Scan for the cell matching the given text and deliver its (X, Y) coordinate at center. 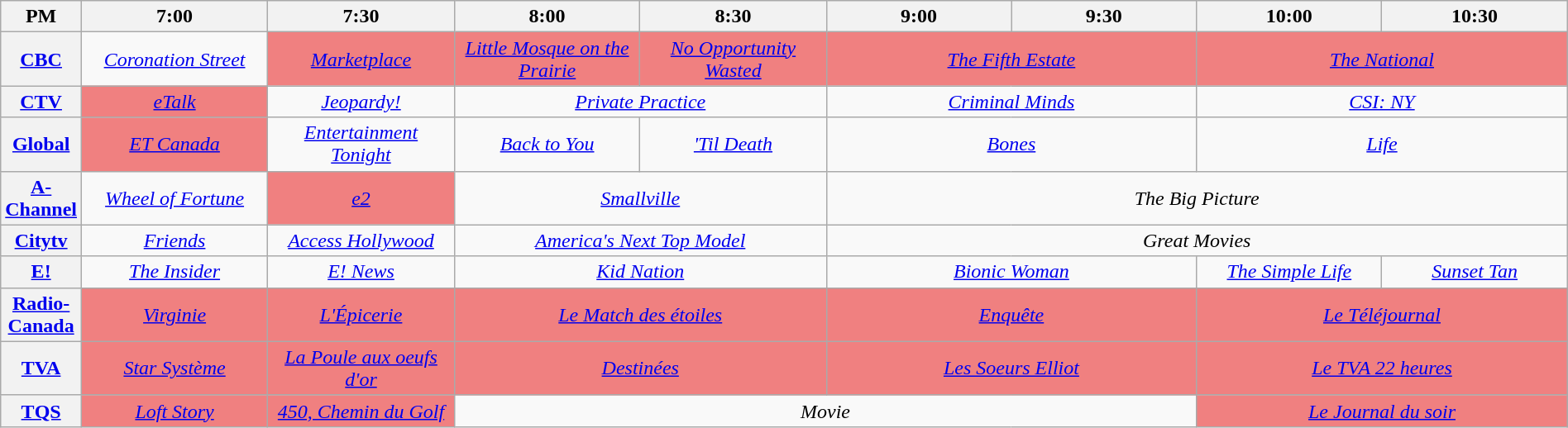
CTV (41, 102)
No Opportunity Wasted (733, 59)
Les Soeurs Elliot (1011, 369)
Jeopardy! (361, 102)
E! (41, 272)
Le Journal du soir (1383, 411)
'Til Death (733, 144)
Sunset Tan (1475, 272)
450, Chemin du Golf (361, 411)
Entertainment Tonight (361, 144)
Movie (825, 411)
Marketplace (361, 59)
8:30 (733, 17)
The Big Picture (1197, 198)
Back to You (547, 144)
CSI: NY (1383, 102)
The Simple Life (1289, 272)
Destinées (640, 369)
10:30 (1475, 17)
La Poule aux oeufs d'or (361, 369)
eTalk (175, 102)
Radio-Canada (41, 314)
A-Channel (41, 198)
L'Épicerie (361, 314)
7:30 (361, 17)
7:00 (175, 17)
TQS (41, 411)
Le Téléjournal (1383, 314)
Life (1383, 144)
America's Next Top Model (640, 240)
CBC (41, 59)
ET Canada (175, 144)
Global (41, 144)
10:00 (1289, 17)
TVA (41, 369)
The National (1383, 59)
Coronation Street (175, 59)
e2 (361, 198)
Bionic Woman (1011, 272)
Star Système (175, 369)
Le TVA 22 heures (1383, 369)
Loft Story (175, 411)
Bones (1011, 144)
9:30 (1104, 17)
Smallville (640, 198)
Citytv (41, 240)
Wheel of Fortune (175, 198)
PM (41, 17)
Little Mosque on the Prairie (547, 59)
Access Hollywood (361, 240)
9:00 (919, 17)
The Fifth Estate (1011, 59)
E! News (361, 272)
Criminal Minds (1011, 102)
Le Match des étoiles (640, 314)
Enquête (1011, 314)
8:00 (547, 17)
The Insider (175, 272)
Friends (175, 240)
Great Movies (1197, 240)
Virginie (175, 314)
Kid Nation (640, 272)
Private Practice (640, 102)
